Extract the (X, Y) coordinate from the center of the cell holding the provided text.  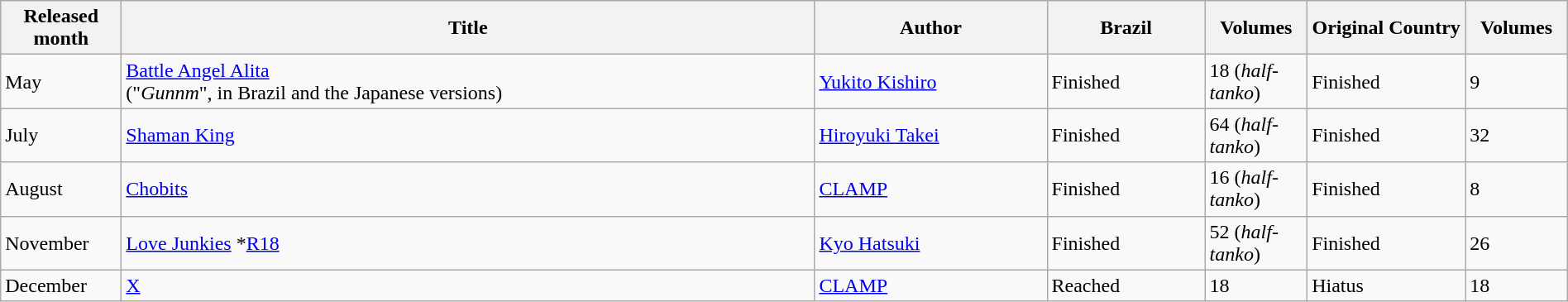
Author (931, 28)
X (468, 285)
Yukito Kishiro (931, 81)
26 (1517, 243)
8 (1517, 189)
November (61, 243)
August (61, 189)
32 (1517, 136)
Shaman King (468, 136)
Battle Angel Alita ("Gunnm", in Brazil and the Japanese versions) (468, 81)
Released month (61, 28)
64 (half-tanko) (1256, 136)
May (61, 81)
Brazil (1126, 28)
Hiatus (1386, 285)
December (61, 285)
18 (half-tanko) (1256, 81)
July (61, 136)
Reached (1126, 285)
Kyo Hatsuki (931, 243)
16 (half-tanko) (1256, 189)
Love Junkies *R18 (468, 243)
9 (1517, 81)
52 (half-tanko) (1256, 243)
Chobits (468, 189)
Original Country (1386, 28)
Title (468, 28)
Hiroyuki Takei (931, 136)
